Locate the cell with the specified text and output its [x, y] center coordinate. 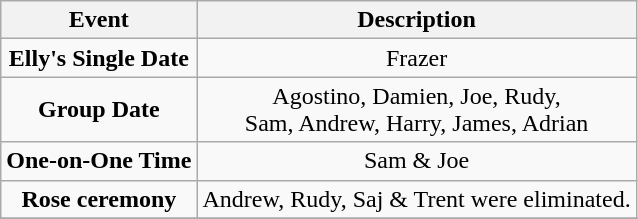
Frazer [416, 58]
Group Date [99, 110]
Agostino, Damien, Joe, Rudy,Sam, Andrew, Harry, James, Adrian [416, 110]
One-on-One Time [99, 161]
Sam & Joe [416, 161]
Event [99, 20]
Elly's Single Date [99, 58]
Rose ceremony [99, 199]
Description [416, 20]
Andrew, Rudy, Saj & Trent were eliminated. [416, 199]
